Detect which cell encompasses the target text, then output its [X, Y] center coordinate. 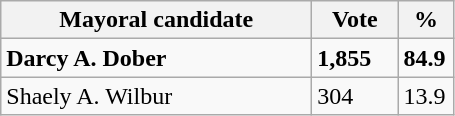
Vote [355, 20]
304 [355, 96]
13.9 [426, 96]
Mayoral candidate [156, 20]
Shaely A. Wilbur [156, 96]
Darcy A. Dober [156, 58]
84.9 [426, 58]
% [426, 20]
1,855 [355, 58]
